Identify which cell holds the provided text, then report its (X, Y) central coordinate. 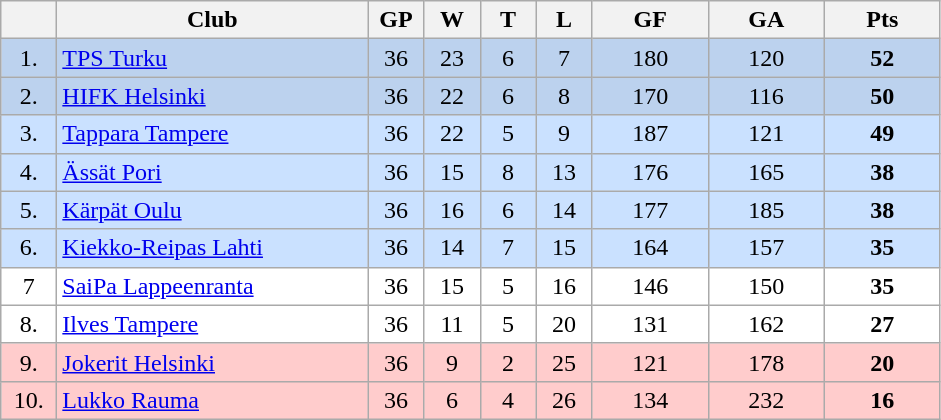
13 (564, 172)
GP (396, 20)
GF (650, 20)
177 (650, 210)
Ässät Pori (212, 172)
W (452, 20)
9. (29, 362)
HIFK Helsinki (212, 96)
146 (650, 286)
SaiPa Lappeenranta (212, 286)
Pts (882, 20)
10. (29, 400)
3. (29, 134)
27 (882, 324)
Ilves Tampere (212, 324)
23 (452, 58)
8. (29, 324)
GA (766, 20)
134 (650, 400)
164 (650, 248)
185 (766, 210)
2. (29, 96)
11 (452, 324)
TPS Turku (212, 58)
165 (766, 172)
Lukko Rauma (212, 400)
T (508, 20)
6. (29, 248)
116 (766, 96)
187 (650, 134)
176 (650, 172)
120 (766, 58)
5. (29, 210)
178 (766, 362)
4. (29, 172)
Kärpät Oulu (212, 210)
232 (766, 400)
Jokerit Helsinki (212, 362)
180 (650, 58)
26 (564, 400)
L (564, 20)
52 (882, 58)
1. (29, 58)
25 (564, 362)
Kiekko-Reipas Lahti (212, 248)
150 (766, 286)
50 (882, 96)
170 (650, 96)
2 (508, 362)
157 (766, 248)
131 (650, 324)
162 (766, 324)
Club (212, 20)
Tappara Tampere (212, 134)
4 (508, 400)
49 (882, 134)
